Return the [X, Y] coordinate for the center point of the cell that contains the specified text.  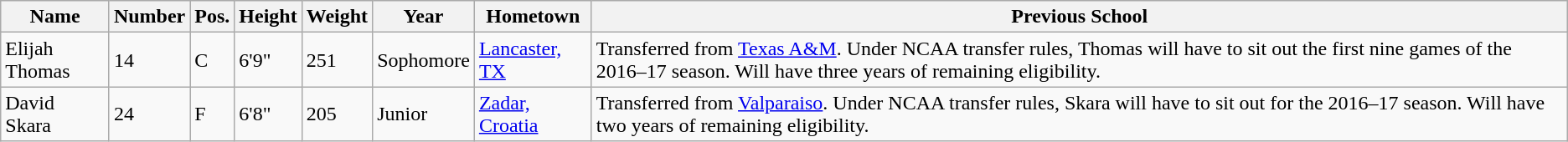
Zadar, Croatia [533, 114]
Hometown [533, 17]
205 [337, 114]
David Skara [55, 114]
Sophomore [424, 60]
Elijah Thomas [55, 60]
Previous School [1079, 17]
Weight [337, 17]
Lancaster, TX [533, 60]
C [213, 60]
Number [149, 17]
Pos. [213, 17]
Junior [424, 114]
14 [149, 60]
F [213, 114]
Name [55, 17]
6'8" [268, 114]
Height [268, 17]
Year [424, 17]
6'9" [268, 60]
24 [149, 114]
251 [337, 60]
